Search for the cell housing the specified text and yield its [x, y] center coordinate. 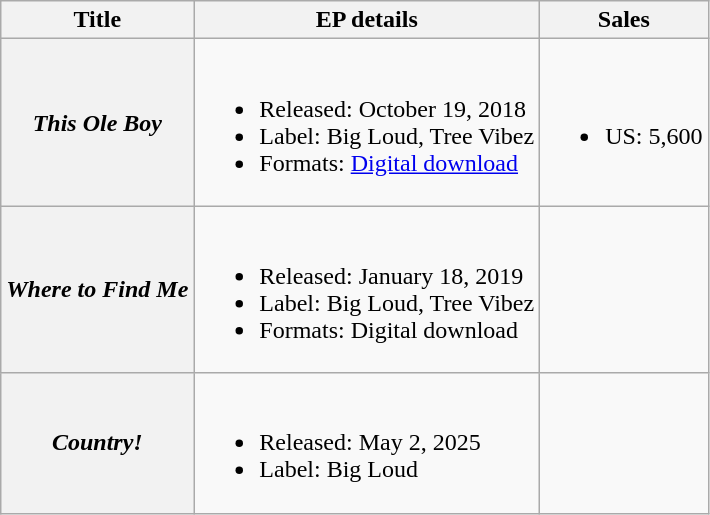
Country! [98, 443]
Sales [624, 20]
EP details [367, 20]
Title [98, 20]
Released: May 2, 2025Label: Big Loud [367, 443]
US: 5,600 [624, 122]
Released: January 18, 2019Label: Big Loud, Tree VibezFormats: Digital download [367, 290]
Released: October 19, 2018Label: Big Loud, Tree VibezFormats: Digital download [367, 122]
This Ole Boy [98, 122]
Where to Find Me [98, 290]
